Locate the cell with the specified text and output its (x, y) center coordinate. 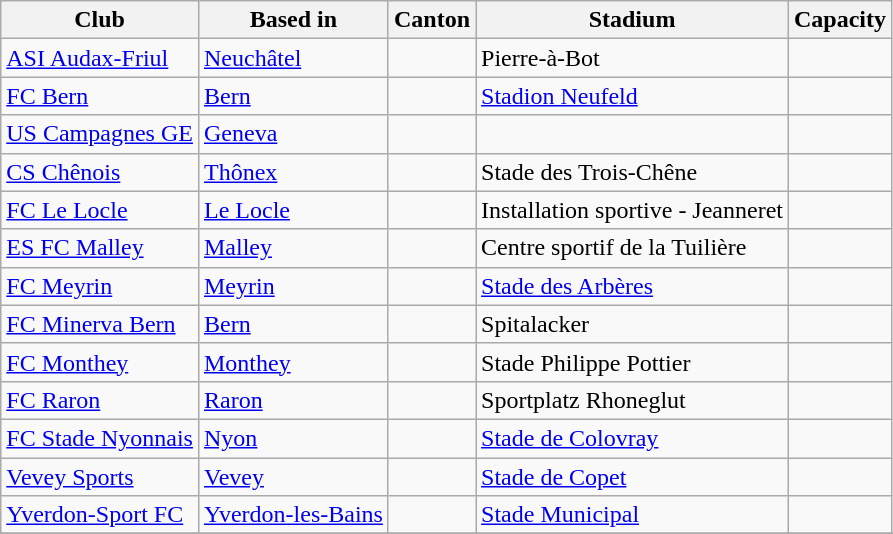
Installation sportive - Jeanneret (632, 210)
US Campagnes GE (100, 134)
Club (100, 20)
Stade de Colovray (632, 438)
Stade des Arbères (632, 286)
Pierre-à-Bot (632, 58)
CS Chênois (100, 172)
Geneva (293, 134)
Based in (293, 20)
Vevey Sports (100, 477)
Neuchâtel (293, 58)
FC Raron (100, 400)
Spitalacker (632, 324)
Canton (432, 20)
Malley (293, 248)
Yverdon-les-Bains (293, 515)
Stadium (632, 20)
Stade Municipal (632, 515)
Centre sportif de la Tuilière (632, 248)
FC Stade Nyonnais (100, 438)
Stadion Neufeld (632, 96)
FC Monthey (100, 362)
Monthey (293, 362)
Stade Philippe Pottier (632, 362)
FC Le Locle (100, 210)
Thônex (293, 172)
Stade de Copet (632, 477)
FC Bern (100, 96)
Sportplatz Rhoneglut (632, 400)
Yverdon-Sport FC (100, 515)
ES FC Malley (100, 248)
Capacity (840, 20)
Vevey (293, 477)
Le Locle (293, 210)
FC Minerva Bern (100, 324)
Meyrin (293, 286)
Stade des Trois-Chêne (632, 172)
FC Meyrin (100, 286)
ASI Audax-Friul (100, 58)
Raron (293, 400)
Nyon (293, 438)
